Return [x, y] of the center of cell containing provided text 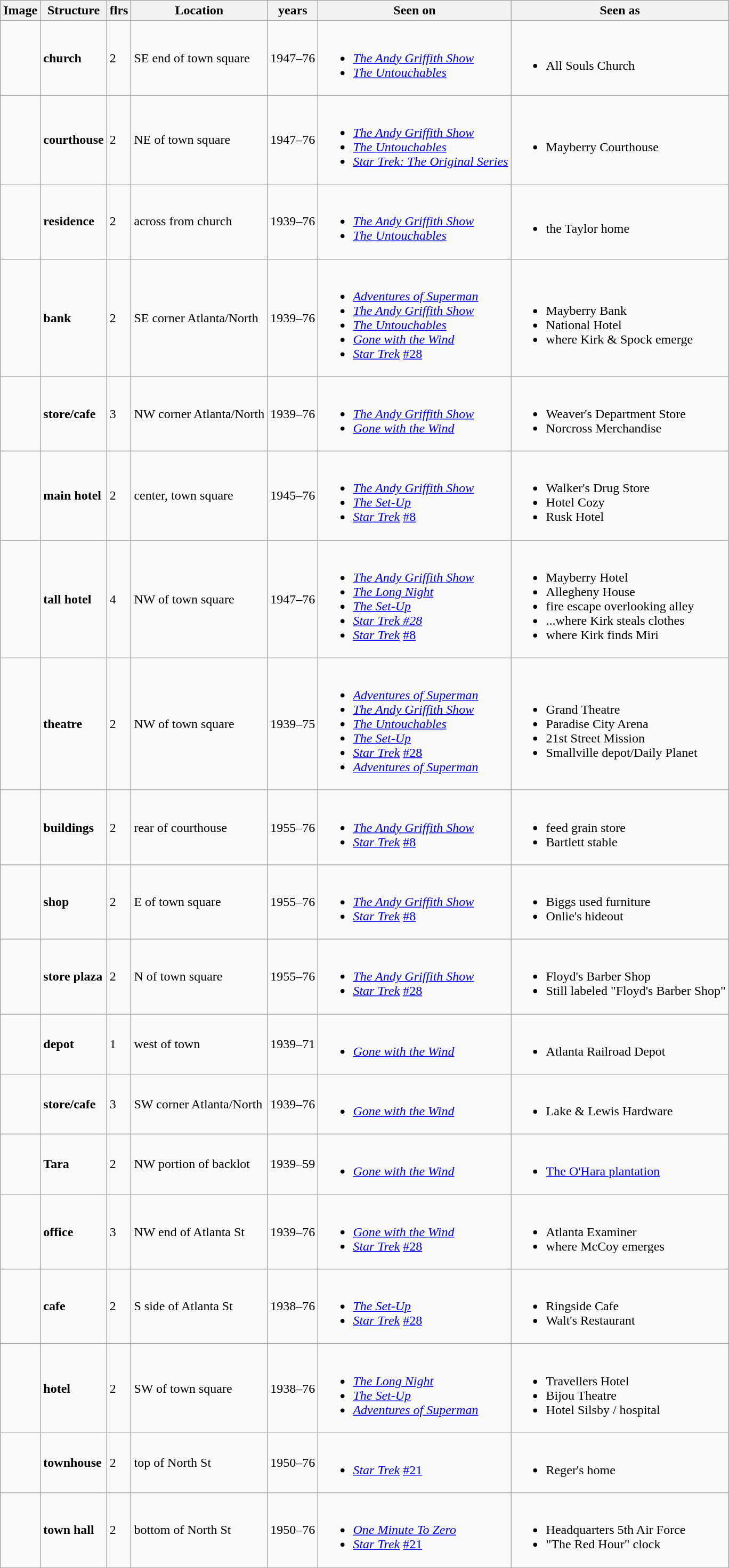
Mayberry BankNational Hotelwhere Kirk & Spock emerge [620, 317]
Grand TheatreParadise City Arena21st Street MissionSmallville depot/Daily Planet [620, 724]
residence [74, 222]
townhouse [74, 1463]
All Souls Church [620, 58]
Star Trek #21 [415, 1463]
1939–59 [293, 1164]
the Taylor home [620, 222]
The Andy Griffith ShowThe UntouchablesStar Trek: The Original Series [415, 140]
1939–75 [293, 724]
west of town [199, 1044]
Location [199, 11]
Adventures of SupermanThe Andy Griffith ShowThe UntouchablesGone with the WindStar Trek #28 [415, 317]
The O'Hara plantation [620, 1164]
The Andy Griffith ShowGone with the Wind [415, 414]
cafe [74, 1306]
Mayberry HotelAllegheny Housefire escape overlooking alley...where Kirk steals clotheswhere Kirk finds Miri [620, 599]
Travellers HotelBijou TheatreHotel Silsby / hospital [620, 1388]
bottom of North St [199, 1530]
shop [74, 902]
NW end of Atlanta St [199, 1232]
SW of town square [199, 1388]
theatre [74, 724]
1939–71 [293, 1044]
hotel [74, 1388]
Ringside CafeWalt's Restaurant [620, 1306]
SW corner Atlanta/North [199, 1105]
across from church [199, 222]
E of town square [199, 902]
town hall [74, 1530]
Atlanta Examinerwhere McCoy emerges [620, 1232]
The Long NightThe Set-UpAdventures of Superman [415, 1388]
courthouse [74, 140]
Adventures of SupermanThe Andy Griffith ShowThe UntouchablesThe Set-UpStar Trek #28Adventures of Superman [415, 724]
Mayberry Courthouse [620, 140]
One Minute To ZeroStar Trek #21 [415, 1530]
NW portion of backlot [199, 1164]
The Andy Griffith ShowThe Set-UpStar Trek #8 [415, 495]
Atlanta Railroad Depot [620, 1044]
Weaver's Department StoreNorcross Merchandise [620, 414]
1945–76 [293, 495]
buildings [74, 827]
years [293, 11]
bank [74, 317]
4 [119, 599]
Lake & Lewis Hardware [620, 1105]
Gone with the WindStar Trek #28 [415, 1232]
rear of courthouse [199, 827]
N of town square [199, 976]
feed grain storeBartlett stable [620, 827]
Seen on [415, 11]
Tara [74, 1164]
main hotel [74, 495]
S side of Atlanta St [199, 1306]
depot [74, 1044]
Headquarters 5th Air Force"The Red Hour" clock [620, 1530]
flrs [119, 11]
Biggs used furnitureOnlie's hideout [620, 902]
SE corner Atlanta/North [199, 317]
1 [119, 1044]
NE of town square [199, 140]
office [74, 1232]
store plaza [74, 976]
NW corner Atlanta/North [199, 414]
The Set-UpStar Trek #28 [415, 1306]
Reger's home [620, 1463]
The Andy Griffith ShowThe Long NightThe Set-UpStar Trek #28Star Trek #8 [415, 599]
SE end of town square [199, 58]
Seen as [620, 11]
top of North St [199, 1463]
Image [20, 11]
Floyd's Barber ShopStill labeled "Floyd's Barber Shop" [620, 976]
Walker's Drug StoreHotel CozyRusk Hotel [620, 495]
church [74, 58]
center, town square [199, 495]
The Andy Griffith ShowStar Trek #28 [415, 976]
tall hotel [74, 599]
Structure [74, 11]
